Output the (X, Y) coordinate of the center of the cell containing the given text.  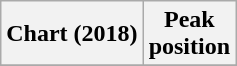
Peakposition (189, 34)
Chart (2018) (72, 34)
